Capture the cell that displays the provided text and extract its (x, y) central coordinate. 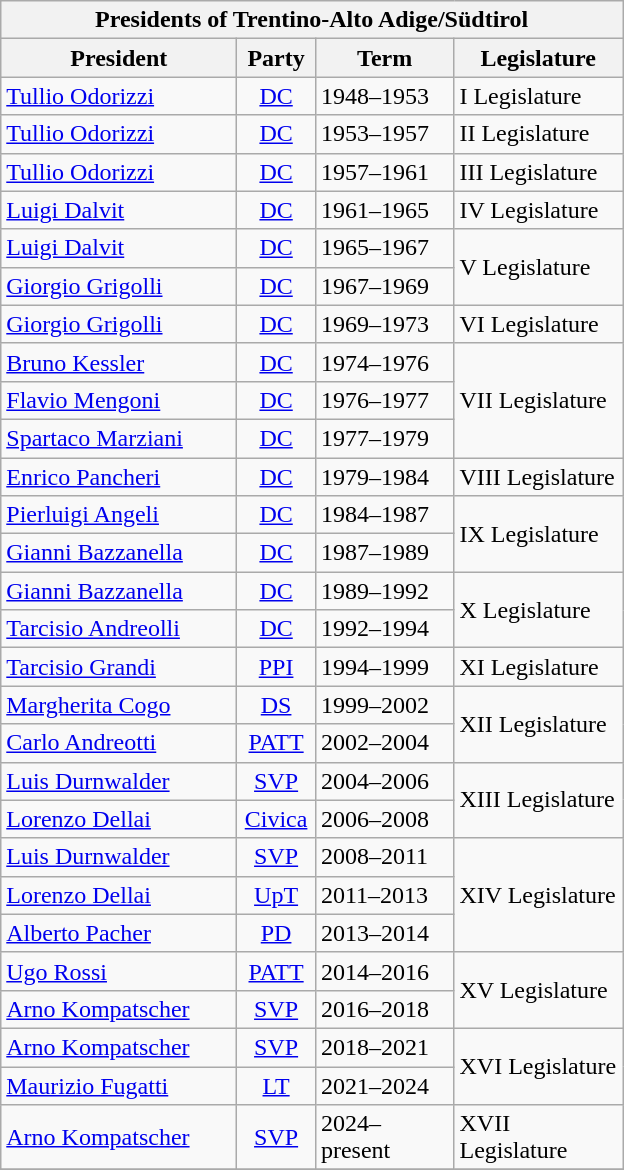
1965–1967 (384, 248)
IV Legislature (538, 210)
XVI Legislature (538, 1066)
PD (276, 933)
1967–1969 (384, 286)
1989–1992 (384, 591)
Civica (276, 819)
Tarcisio Andreolli (119, 629)
2014–2016 (384, 971)
1974–1976 (384, 362)
1987–1989 (384, 553)
DS (276, 705)
1977–1979 (384, 438)
1957–1961 (384, 172)
2008–2011 (384, 857)
2013–2014 (384, 933)
Alberto Pacher (119, 933)
Maurizio Fugatti (119, 1085)
1999–2002 (384, 705)
IX Legislature (538, 534)
1994–1999 (384, 667)
X Legislature (538, 610)
II Legislature (538, 134)
2002–2004 (384, 743)
XI Legislature (538, 667)
2016–2018 (384, 1009)
Bruno Kessler (119, 362)
I Legislature (538, 96)
2024–present (384, 1138)
1992–1994 (384, 629)
2011–2013 (384, 895)
2006–2008 (384, 819)
VI Legislature (538, 324)
Party (276, 58)
Flavio Mengoni (119, 400)
Enrico Pancheri (119, 477)
XII Legislature (538, 724)
V Legislature (538, 267)
1961–1965 (384, 210)
2021–2024 (384, 1085)
President (119, 58)
2004–2006 (384, 781)
Margherita Cogo (119, 705)
XV Legislature (538, 990)
Carlo Andreotti (119, 743)
III Legislature (538, 172)
1979–1984 (384, 477)
Legislature (538, 58)
2018–2021 (384, 1047)
Presidents of Trentino-Alto Adige/Südtirol (312, 20)
XIV Legislature (538, 895)
VIII Legislature (538, 477)
1984–1987 (384, 515)
1976–1977 (384, 400)
1948–1953 (384, 96)
LT (276, 1085)
Spartaco Marziani (119, 438)
Term (384, 58)
Pierluigi Angeli (119, 515)
XVII Legislature (538, 1138)
1953–1957 (384, 134)
XIII Legislature (538, 800)
PPI (276, 667)
UpT (276, 895)
VII Legislature (538, 400)
Tarcisio Grandi (119, 667)
Ugo Rossi (119, 971)
1969–1973 (384, 324)
